Locate the cell with the specified text and output its (X, Y) center coordinate. 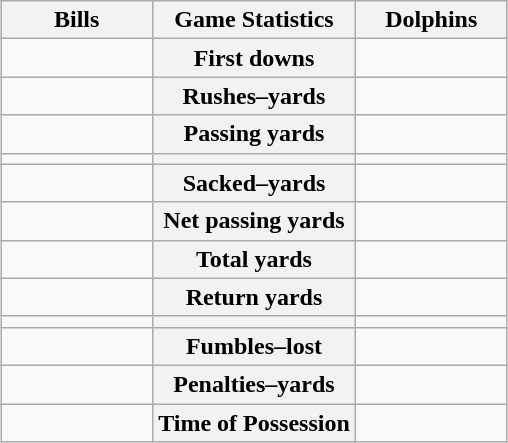
Game Statistics (254, 20)
Bills (77, 20)
Time of Possession (254, 423)
Passing yards (254, 134)
Penalties–yards (254, 384)
Total yards (254, 259)
Dolphins (431, 20)
Return yards (254, 297)
Fumbles–lost (254, 346)
First downs (254, 58)
Rushes–yards (254, 96)
Net passing yards (254, 221)
Sacked–yards (254, 183)
